From the cell containing the given text, extract its center point as [x, y] coordinate. 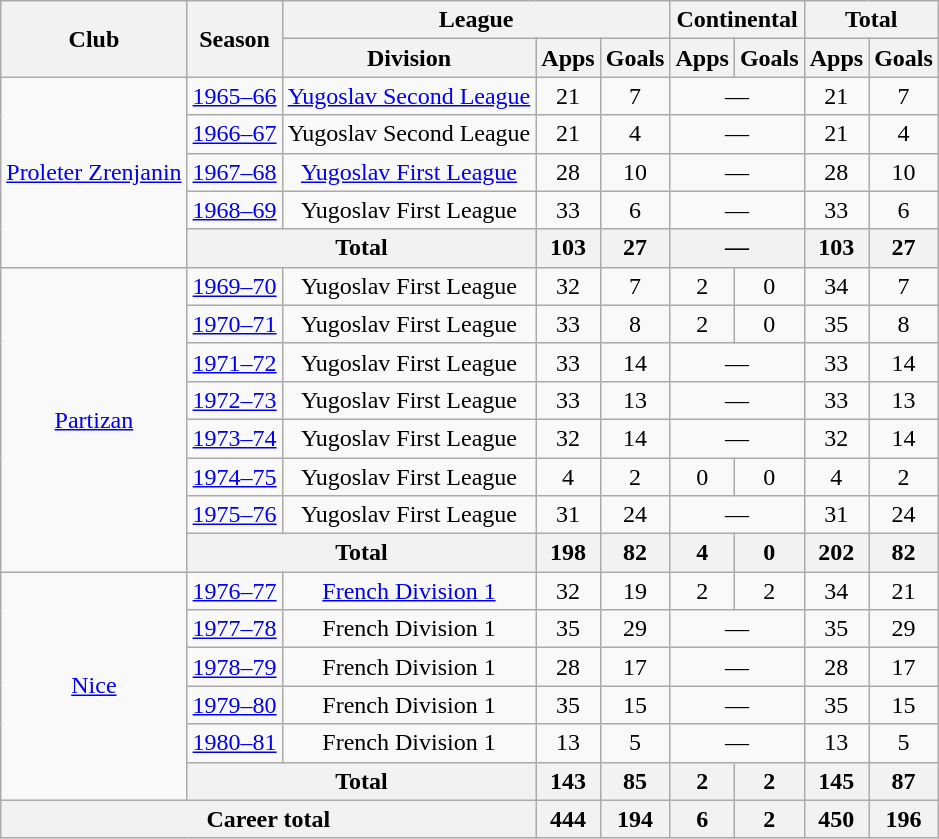
444 [568, 819]
Nice [94, 686]
Season [234, 39]
1968–69 [234, 210]
1966–67 [234, 134]
198 [568, 553]
87 [904, 781]
1965–66 [234, 96]
1972–73 [234, 400]
196 [904, 819]
1969–70 [234, 286]
19 [635, 591]
Club [94, 39]
1974–75 [234, 477]
Partizan [94, 419]
1967–68 [234, 172]
1976–77 [234, 591]
194 [635, 819]
85 [635, 781]
1977–78 [234, 629]
Division [409, 58]
1978–79 [234, 667]
Proleter Zrenjanin [94, 172]
145 [836, 781]
202 [836, 553]
1971–72 [234, 362]
1975–76 [234, 515]
Career total [268, 819]
143 [568, 781]
League [476, 20]
1970–71 [234, 324]
450 [836, 819]
1980–81 [234, 743]
1979–80 [234, 705]
Continental [737, 20]
1973–74 [234, 438]
